Return [x, y] of the center of cell containing provided text 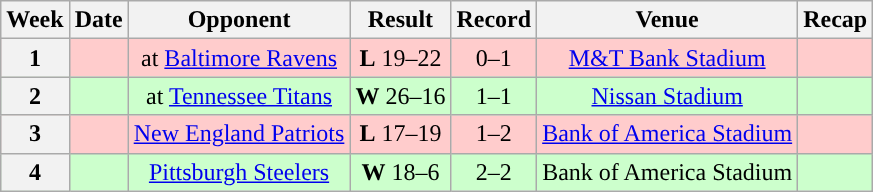
1 [35, 58]
Pittsburgh Steelers [239, 172]
W 26–16 [400, 96]
at Baltimore Ravens [239, 58]
Nissan Stadium [668, 96]
1–2 [494, 134]
Result [400, 20]
Venue [668, 20]
Date [98, 20]
1–1 [494, 96]
L 19–22 [400, 58]
2–2 [494, 172]
0–1 [494, 58]
at Tennessee Titans [239, 96]
4 [35, 172]
Record [494, 20]
Week [35, 20]
M&T Bank Stadium [668, 58]
Recap [836, 20]
2 [35, 96]
3 [35, 134]
Opponent [239, 20]
New England Patriots [239, 134]
L 17–19 [400, 134]
W 18–6 [400, 172]
